Capture the cell that displays the provided text and extract its (X, Y) central coordinate. 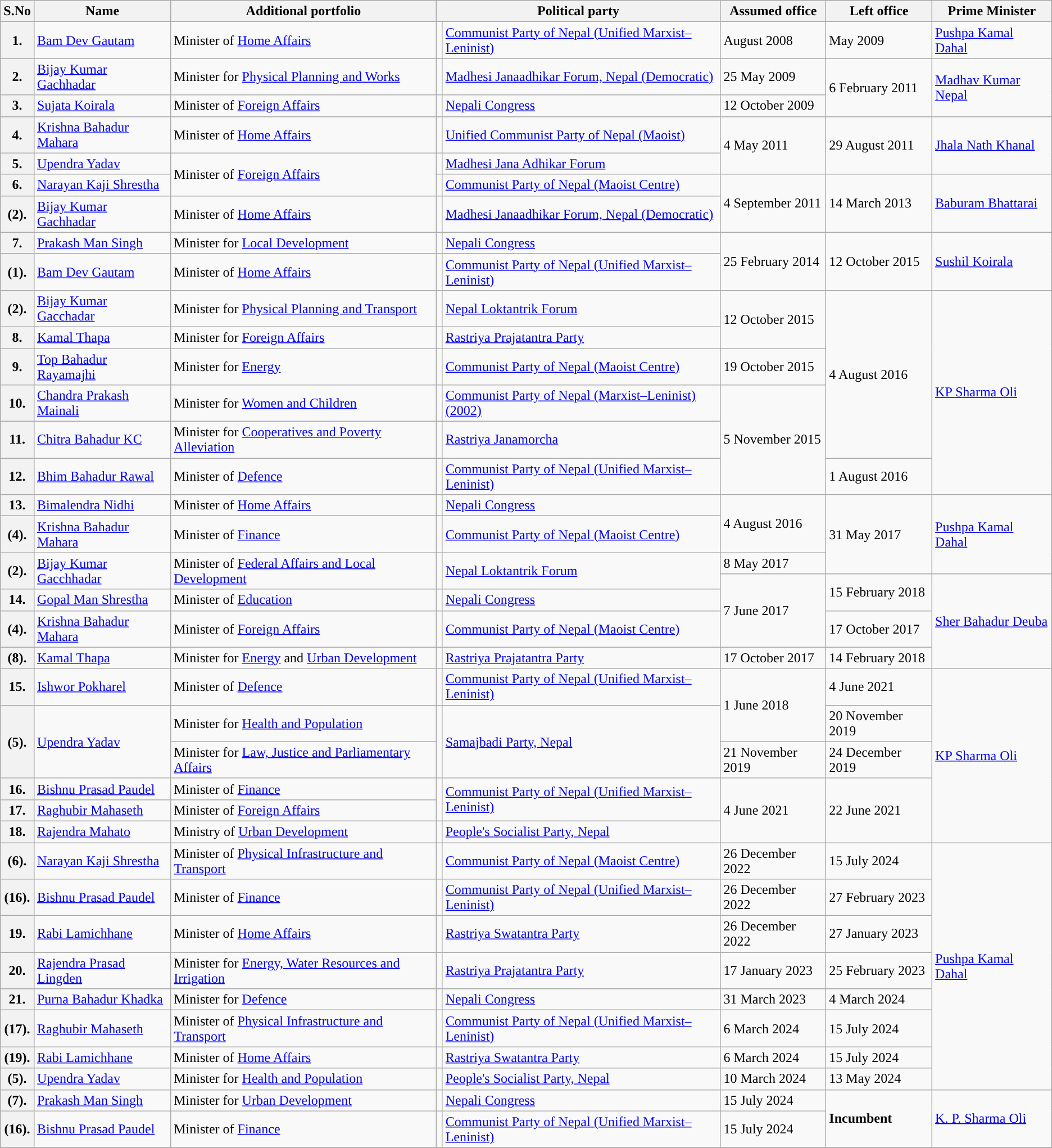
25 February 2014 (773, 261)
Bhim Bahadur Rawal (102, 477)
Incumbent (879, 1119)
13 May 2024 (879, 1079)
(19). (17, 1057)
20 November 2019 (879, 723)
2. (17, 76)
Purna Bahadur Khadka (102, 1000)
Minister for Urban Development (303, 1100)
Minister for Energy and Urban Development (303, 658)
Gopal Man Shrestha (102, 600)
10. (17, 404)
Minister for Energy, Water Resources and Irrigation (303, 970)
21 November 2019 (773, 760)
Sushil Koirala (992, 261)
6. (17, 185)
Rastriya Janamorcha (581, 440)
Rajendra Prasad Lingden (102, 970)
27 January 2023 (879, 934)
Minister of Education (303, 600)
(17). (17, 1029)
S.No (17, 11)
14 March 2013 (879, 204)
Bimalendra Nidhi (102, 505)
29 August 2011 (879, 145)
20. (17, 970)
17 January 2023 (773, 970)
4 March 2024 (879, 1000)
8 May 2017 (773, 563)
Madhesi Jana Adhikar Forum (581, 164)
5. (17, 164)
1 June 2018 (773, 705)
Minister for Foreign Affairs (303, 337)
Top Bahadur Rayamajhi (102, 367)
Assumed office (773, 11)
17. (17, 810)
Political party (578, 11)
5 November 2015 (773, 440)
K. P. Sharma Oli (992, 1119)
14. (17, 600)
(8). (17, 658)
Minister for Physical Planning and Transport (303, 308)
Minister of Federal Affairs and Local Development (303, 571)
Left office (879, 11)
15. (17, 687)
Jhala Nath Khanal (992, 145)
4 May 2011 (773, 145)
Communist Party of Nepal (Marxist–Leninist) (2002) (581, 404)
Madhav Kumar Nepal (992, 88)
24 December 2019 (879, 760)
27 February 2023 (879, 897)
1 August 2016 (879, 477)
19. (17, 934)
15 February 2018 (879, 593)
31 May 2017 (879, 534)
3. (17, 106)
19 October 2015 (773, 367)
31 March 2023 (773, 1000)
Bijay Kumar Gacchadar (102, 308)
Sujata Koirala (102, 106)
11. (17, 440)
May 2009 (879, 40)
Name (102, 11)
Baburam Bhattarai (992, 204)
Minister for Local Development (303, 243)
25 May 2009 (773, 76)
1. (17, 40)
(7). (17, 1100)
Rajendra Mahato (102, 831)
Minister for Cooperatives and Poverty Alleviation (303, 440)
6 February 2011 (879, 88)
7 June 2017 (773, 611)
14 February 2018 (879, 658)
Prime Minister (992, 11)
Unified Communist Party of Nepal (Maoist) (581, 135)
7. (17, 243)
Additional portfolio (303, 11)
Chandra Prakash Mainali (102, 404)
Minister for Defence (303, 1000)
9. (17, 367)
21. (17, 1000)
4. (17, 135)
22 June 2021 (879, 810)
10 March 2024 (773, 1079)
Chitra Bahadur KC (102, 440)
Ministry of Urban Development (303, 831)
Bijay Kumar Gacchhadar (102, 571)
25 February 2023 (879, 970)
4 September 2011 (773, 204)
Minister for Physical Planning and Works (303, 76)
(1). (17, 272)
Minister for Law, Justice and Parliamentary Affairs (303, 760)
Minister for Women and Children (303, 404)
16. (17, 789)
18. (17, 831)
Minister for Energy (303, 367)
August 2008 (773, 40)
Samajbadi Party, Nepal (581, 742)
(6). (17, 860)
12. (17, 477)
Ishwor Pokharel (102, 687)
12 October 2009 (773, 106)
Sher Bahadur Deuba (992, 621)
13. (17, 505)
8. (17, 337)
